Provide the (x, y) coordinate of the cell's center where the given text is located.  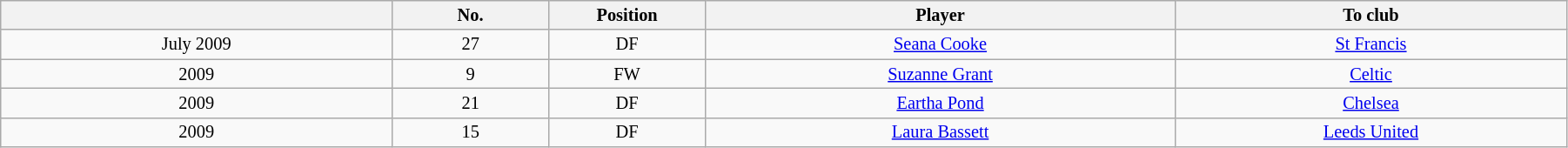
Position (627, 15)
15 (471, 132)
21 (471, 103)
July 2009 (197, 44)
Laura Bassett (941, 132)
Seana Cooke (941, 44)
To club (1371, 15)
FW (627, 74)
Celtic (1371, 74)
Eartha Pond (941, 103)
St Francis (1371, 44)
Suzanne Grant (941, 74)
27 (471, 44)
Player (941, 15)
Chelsea (1371, 103)
Leeds United (1371, 132)
No. (471, 15)
9 (471, 74)
